Capture the cell that displays the provided text and extract its [x, y] central coordinate. 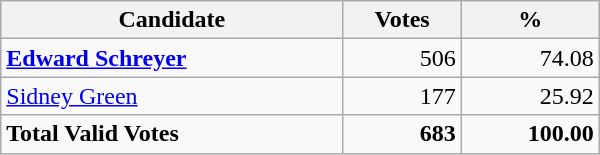
177 [402, 96]
100.00 [530, 134]
683 [402, 134]
Votes [402, 20]
Candidate [172, 20]
Edward Schreyer [172, 58]
506 [402, 58]
% [530, 20]
Total Valid Votes [172, 134]
Sidney Green [172, 96]
74.08 [530, 58]
25.92 [530, 96]
